Pinpoint the cell where the given text exists, returning its (X, Y) midpoint coordinate. 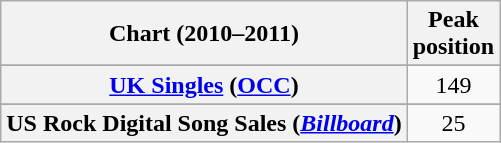
Chart (2010–2011) (204, 34)
25 (453, 123)
149 (453, 85)
Peakposition (453, 34)
US Rock Digital Song Sales (Billboard) (204, 123)
UK Singles (OCC) (204, 85)
